Search for the cell housing the specified text and yield its [X, Y] center coordinate. 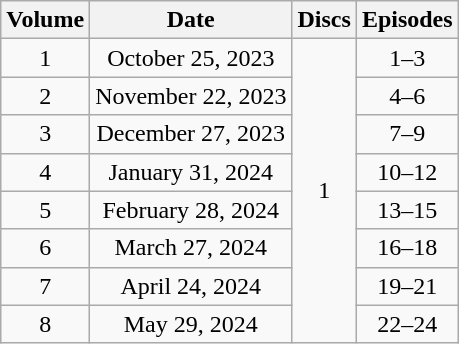
April 24, 2024 [191, 286]
4 [46, 172]
10–12 [407, 172]
Discs [324, 20]
October 25, 2023 [191, 58]
4–6 [407, 96]
Date [191, 20]
2 [46, 96]
19–21 [407, 286]
13–15 [407, 210]
5 [46, 210]
December 27, 2023 [191, 134]
16–18 [407, 248]
March 27, 2024 [191, 248]
7–9 [407, 134]
7 [46, 286]
January 31, 2024 [191, 172]
6 [46, 248]
1–3 [407, 58]
Volume [46, 20]
November 22, 2023 [191, 96]
22–24 [407, 324]
May 29, 2024 [191, 324]
February 28, 2024 [191, 210]
3 [46, 134]
Episodes [407, 20]
8 [46, 324]
